Pinpoint the cell where the given text exists, returning its [x, y] midpoint coordinate. 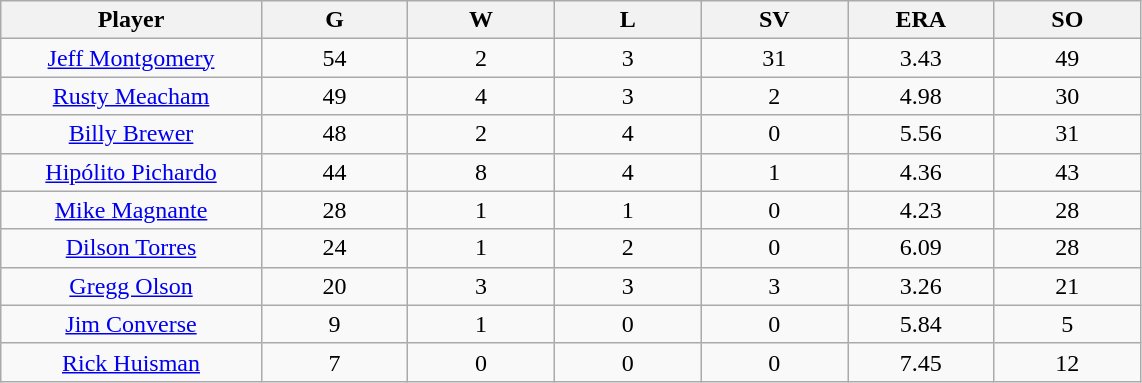
Rick Huisman [132, 362]
7.45 [922, 362]
5 [1068, 324]
SO [1068, 20]
Billy Brewer [132, 134]
6.09 [922, 248]
7 [334, 362]
4.36 [922, 172]
30 [1068, 96]
5.56 [922, 134]
Jeff Montgomery [132, 58]
Mike Magnante [132, 210]
44 [334, 172]
48 [334, 134]
W [482, 20]
3.43 [922, 58]
43 [1068, 172]
24 [334, 248]
4.98 [922, 96]
Gregg Olson [132, 286]
54 [334, 58]
3.26 [922, 286]
Player [132, 20]
ERA [922, 20]
L [628, 20]
8 [482, 172]
12 [1068, 362]
G [334, 20]
Rusty Meacham [132, 96]
4.23 [922, 210]
Hipólito Pichardo [132, 172]
Dilson Torres [132, 248]
20 [334, 286]
SV [774, 20]
21 [1068, 286]
Jim Converse [132, 324]
9 [334, 324]
5.84 [922, 324]
